Return (x, y) of the center of cell containing provided text 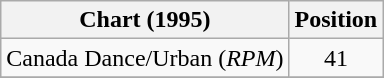
Position (336, 20)
41 (336, 58)
Canada Dance/Urban (RPM) (145, 58)
Chart (1995) (145, 20)
